Return the [X, Y] coordinate for the center point of the cell that contains the specified text.  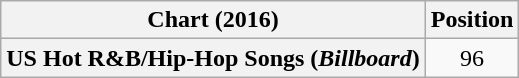
Position [472, 20]
96 [472, 58]
Chart (2016) [213, 20]
US Hot R&B/Hip-Hop Songs (Billboard) [213, 58]
